From the cell containing the given text, extract its center point as (X, Y) coordinate. 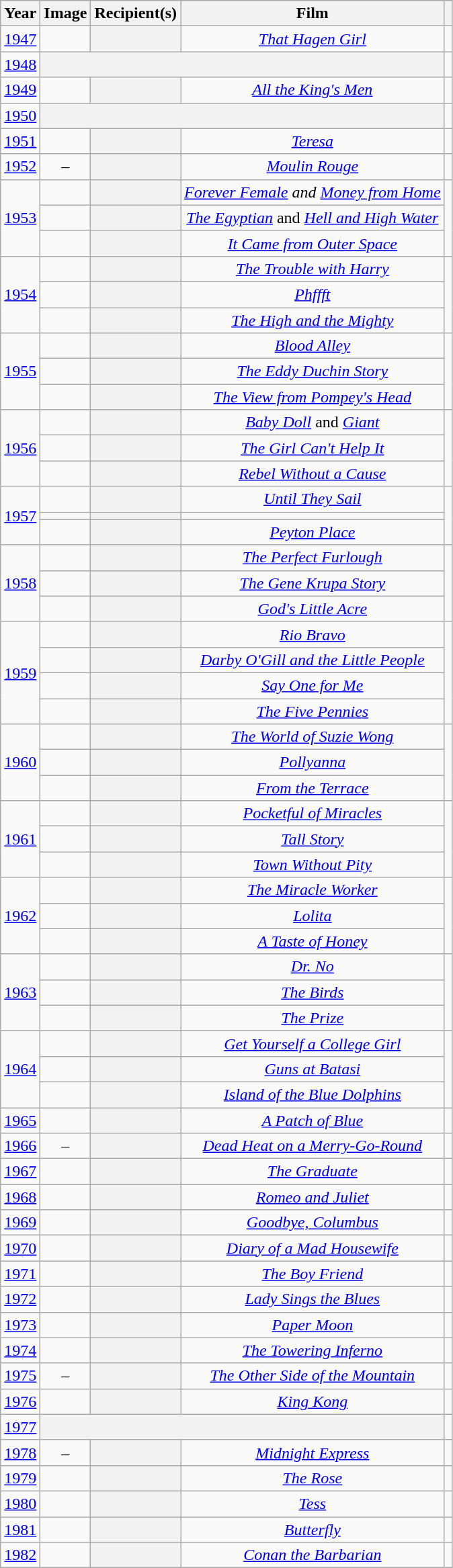
1949 (20, 90)
The Prize (313, 1018)
1954 (20, 294)
1967 (20, 1172)
King Kong (313, 1401)
From the Terrace (313, 788)
Island of the Blue Dolphins (313, 1094)
Say One for Me (313, 685)
Lady Sings the Blues (313, 1299)
1982 (20, 1555)
1981 (20, 1530)
1977 (20, 1427)
The View from Pompey's Head (313, 397)
Peyton Place (313, 532)
That Hagen Girl (313, 39)
Paper Moon (313, 1325)
1947 (20, 39)
1971 (20, 1274)
1970 (20, 1248)
God's Little Acre (313, 609)
Butterfly (313, 1530)
Romeo and Juliet (313, 1197)
Goodbye, Columbus (313, 1223)
The Rose (313, 1478)
1978 (20, 1452)
Moulin Rouge (313, 167)
Midnight Express (313, 1452)
Image (66, 13)
Phffft (313, 294)
Rio Bravo (313, 634)
Film (313, 13)
The Boy Friend (313, 1274)
The Other Side of the Mountain (313, 1376)
1951 (20, 141)
The Graduate (313, 1172)
Recipient(s) (136, 13)
1968 (20, 1197)
The Towering Inferno (313, 1350)
1956 (20, 448)
Pollyanna (313, 763)
1950 (20, 116)
1963 (20, 992)
The Perfect Furlough (313, 558)
1969 (20, 1223)
The Eddy Duchin Story (313, 372)
Dr. No (313, 967)
1952 (20, 167)
1962 (20, 916)
1966 (20, 1146)
Rebel Without a Cause (313, 474)
Darby O'Gill and the Little People (313, 660)
1965 (20, 1120)
Teresa (313, 141)
1960 (20, 763)
The Trouble with Harry (313, 269)
The High and the Mighty (313, 320)
Until They Sail (313, 499)
1959 (20, 672)
Conan the Barbarian (313, 1555)
Blood Alley (313, 346)
All the King's Men (313, 90)
The Gene Krupa Story (313, 583)
The Birds (313, 992)
1974 (20, 1350)
1948 (20, 64)
Tall Story (313, 839)
1961 (20, 839)
1976 (20, 1401)
1953 (20, 218)
It Came from Outer Space (313, 243)
The Five Pennies (313, 711)
Dead Heat on a Merry-Go-Round (313, 1146)
1975 (20, 1376)
1955 (20, 372)
The Miracle Worker (313, 890)
The Egyptian and Hell and High Water (313, 218)
Tess (313, 1504)
1958 (20, 583)
Get Yourself a College Girl (313, 1043)
1980 (20, 1504)
A Taste of Honey (313, 941)
Guns at Batasi (313, 1069)
Lolita (313, 916)
The Girl Can't Help It (313, 448)
Baby Doll and Giant (313, 423)
Diary of a Mad Housewife (313, 1248)
Town Without Pity (313, 865)
1973 (20, 1325)
Year (20, 13)
Forever Female and Money from Home (313, 192)
1972 (20, 1299)
1957 (20, 516)
The World of Suzie Wong (313, 737)
1964 (20, 1069)
1979 (20, 1478)
Pocketful of Miracles (313, 814)
A Patch of Blue (313, 1120)
